Determine the (X, Y) coordinate at the center of the cell enclosing the given text.  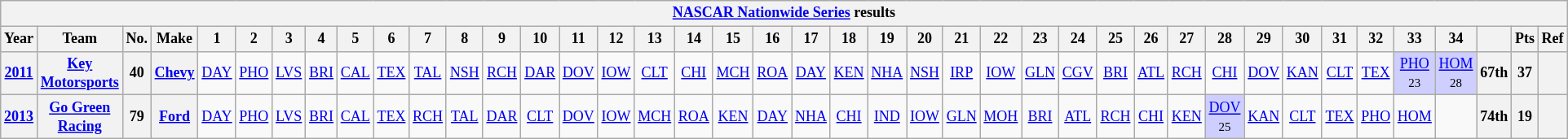
5 (356, 39)
14 (695, 39)
Ref (1553, 39)
Year (20, 39)
HOM (1416, 117)
CGV (1078, 73)
2013 (20, 117)
Ford (174, 117)
23 (1040, 39)
22 (1001, 39)
Make (174, 39)
IND (887, 117)
4 (321, 39)
Chevy (174, 73)
13 (655, 39)
2 (254, 39)
Pts (1525, 39)
9 (502, 39)
17 (811, 39)
16 (773, 39)
30 (1302, 39)
1 (217, 39)
10 (540, 39)
20 (925, 39)
24 (1078, 39)
15 (733, 39)
79 (137, 117)
37 (1525, 73)
21 (961, 39)
31 (1340, 39)
DOV25 (1225, 117)
34 (1456, 39)
29 (1264, 39)
IRP (961, 73)
67th (1494, 73)
28 (1225, 39)
12 (616, 39)
18 (849, 39)
11 (579, 39)
NASCAR Nationwide Series results (784, 13)
2011 (20, 73)
No. (137, 39)
Team (80, 39)
8 (465, 39)
74th (1494, 117)
Go Green Racing (80, 117)
33 (1416, 39)
Key Motorsports (80, 73)
7 (428, 39)
32 (1376, 39)
26 (1151, 39)
25 (1115, 39)
6 (391, 39)
PHO23 (1416, 73)
HOM28 (1456, 73)
40 (137, 73)
27 (1186, 39)
MOH (1001, 117)
3 (289, 39)
